Output the (x, y) coordinate of the center of the cell containing the given text.  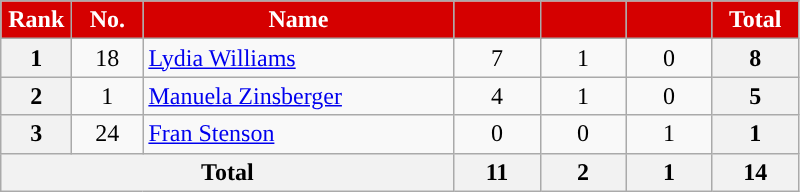
Manuela Zinsberger (298, 96)
Rank (36, 20)
14 (755, 172)
Name (298, 20)
Fran Stenson (298, 134)
Lydia Williams (298, 58)
3 (36, 134)
4 (497, 96)
11 (497, 172)
8 (755, 58)
5 (755, 96)
24 (108, 134)
18 (108, 58)
7 (497, 58)
No. (108, 20)
